From the cell containing the given text, extract its center point as [X, Y] coordinate. 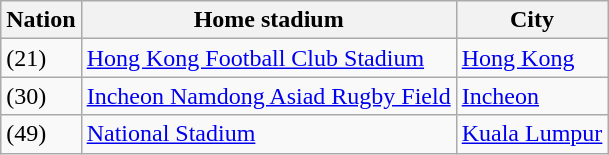
(49) [41, 134]
Home stadium [268, 20]
Nation [41, 20]
(30) [41, 96]
Hong Kong Football Club Stadium [268, 58]
National Stadium [268, 134]
Kuala Lumpur [532, 134]
City [532, 20]
Incheon [532, 96]
(21) [41, 58]
Incheon Namdong Asiad Rugby Field [268, 96]
Hong Kong [532, 58]
